Capture the cell that displays the provided text and extract its [x, y] central coordinate. 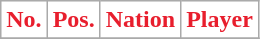
Player [220, 20]
Nation [140, 20]
Pos. [74, 20]
No. [24, 20]
